From the cell containing the given text, extract its center point as (x, y) coordinate. 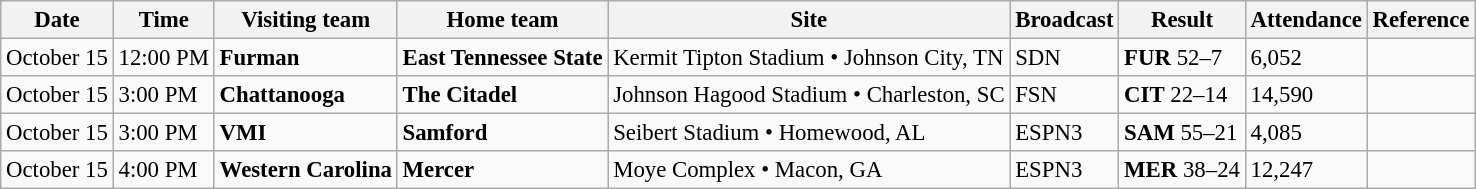
Result (1182, 20)
Chattanooga (306, 95)
Moye Complex • Macon, GA (809, 170)
Mercer (502, 170)
Johnson Hagood Stadium • Charleston, SC (809, 95)
14,590 (1306, 95)
Kermit Tipton Stadium • Johnson City, TN (809, 58)
FUR 52–7 (1182, 58)
4:00 PM (164, 170)
12,247 (1306, 170)
Time (164, 20)
CIT 22–14 (1182, 95)
SDN (1064, 58)
SAM 55–21 (1182, 133)
Samford (502, 133)
4,085 (1306, 133)
FSN (1064, 95)
6,052 (1306, 58)
Broadcast (1064, 20)
Reference (1421, 20)
East Tennessee State (502, 58)
Western Carolina (306, 170)
Home team (502, 20)
Site (809, 20)
12:00 PM (164, 58)
Seibert Stadium • Homewood, AL (809, 133)
The Citadel (502, 95)
Furman (306, 58)
MER 38–24 (1182, 170)
VMI (306, 133)
Date (57, 20)
Visiting team (306, 20)
Attendance (1306, 20)
